Detect which cell encompasses the target text, then output its (x, y) center coordinate. 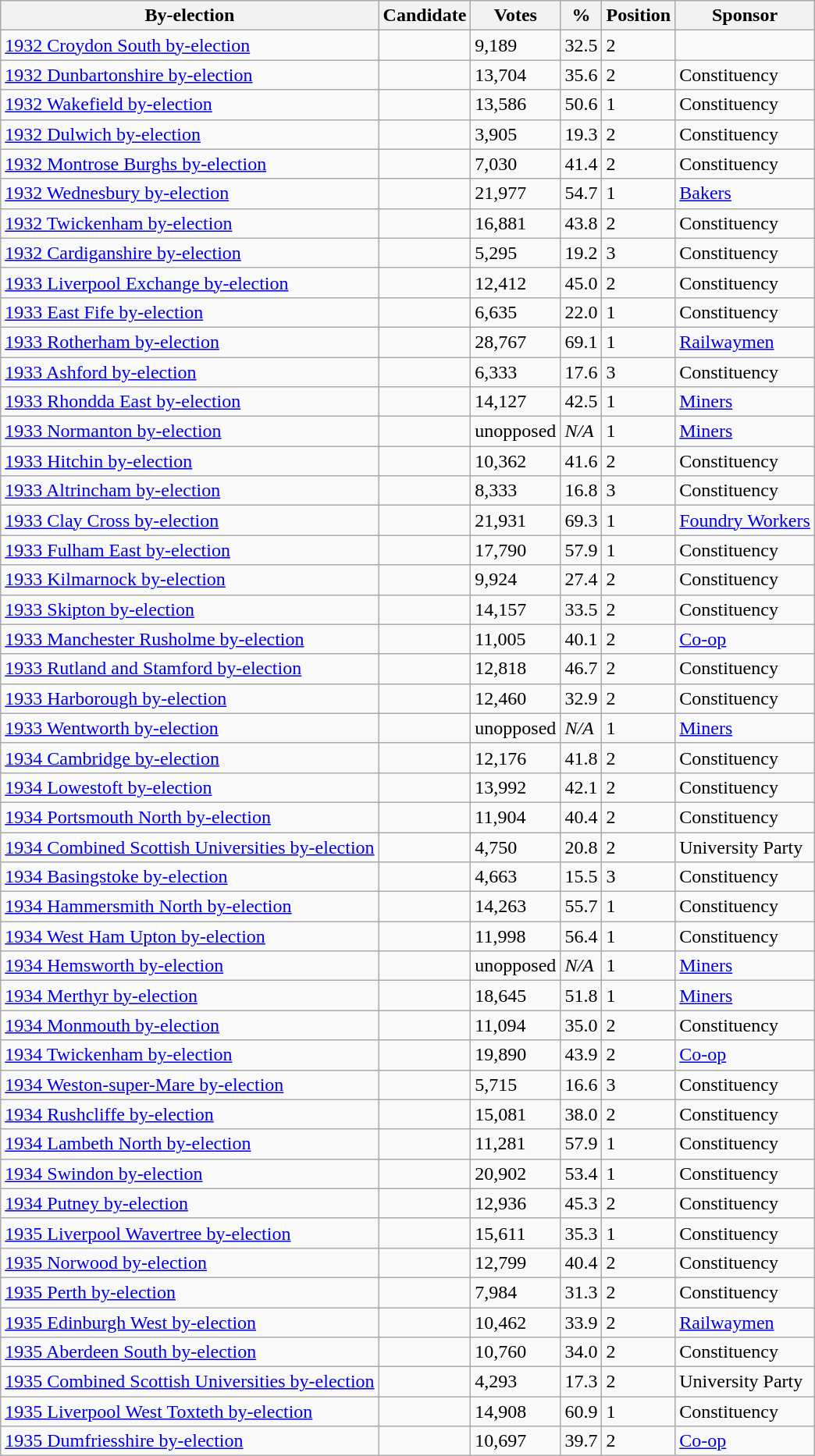
13,704 (515, 75)
1935 Dumfriesshire by-election (190, 1441)
1933 Kilmarnock by-election (190, 580)
1934 Twickenham by-election (190, 1055)
20,902 (515, 1174)
19.3 (581, 134)
38.0 (581, 1114)
1932 Wednesbury by-election (190, 194)
1934 Swindon by-election (190, 1174)
1935 Edinburgh West by-election (190, 1323)
Foundry Workers (745, 520)
1934 Hemsworth by-election (190, 966)
32.5 (581, 45)
Position (639, 16)
15,611 (515, 1233)
12,818 (515, 669)
10,462 (515, 1323)
12,176 (515, 758)
32.9 (581, 698)
40.1 (581, 639)
1932 Cardiganshire by-election (190, 253)
19,890 (515, 1055)
1934 Rushcliffe by-election (190, 1114)
43.9 (581, 1055)
4,750 (515, 847)
1932 Montrose Burghs by-election (190, 164)
1933 Harborough by-election (190, 698)
1935 Liverpool Wavertree by-election (190, 1233)
45.0 (581, 282)
56.4 (581, 936)
By-election (190, 16)
42.5 (581, 402)
1933 Manchester Rusholme by-election (190, 639)
41.8 (581, 758)
4,663 (515, 877)
1934 Basingstoke by-election (190, 877)
9,189 (515, 45)
20.8 (581, 847)
28,767 (515, 342)
15,081 (515, 1114)
60.9 (581, 1412)
51.8 (581, 996)
1935 Norwood by-election (190, 1262)
1934 Putney by-election (190, 1203)
Sponsor (745, 16)
1932 Wakefield by-election (190, 105)
4,293 (515, 1382)
33.5 (581, 609)
16.8 (581, 491)
43.8 (581, 223)
34.0 (581, 1352)
1934 Merthyr by-election (190, 996)
16.6 (581, 1085)
1933 Clay Cross by-election (190, 520)
41.4 (581, 164)
33.9 (581, 1323)
16,881 (515, 223)
35.0 (581, 1025)
1934 Hammersmith North by-election (190, 907)
1935 Perth by-election (190, 1292)
39.7 (581, 1441)
17.6 (581, 372)
Bakers (745, 194)
35.6 (581, 75)
53.4 (581, 1174)
21,931 (515, 520)
1934 Portsmouth North by-election (190, 817)
10,697 (515, 1441)
1933 Normanton by-election (190, 431)
1933 Wentworth by-election (190, 728)
18,645 (515, 996)
5,295 (515, 253)
1933 Rutland and Stamford by-election (190, 669)
11,094 (515, 1025)
14,157 (515, 609)
22.0 (581, 312)
1935 Aberdeen South by-election (190, 1352)
17.3 (581, 1382)
1932 Croydon South by-election (190, 45)
1932 Twickenham by-election (190, 223)
12,936 (515, 1203)
12,460 (515, 698)
46.7 (581, 669)
27.4 (581, 580)
35.3 (581, 1233)
13,992 (515, 787)
1934 Monmouth by-election (190, 1025)
1934 Lambeth North by-election (190, 1144)
69.1 (581, 342)
41.6 (581, 461)
8,333 (515, 491)
31.3 (581, 1292)
21,977 (515, 194)
50.6 (581, 105)
10,760 (515, 1352)
% (581, 16)
3,905 (515, 134)
1935 Combined Scottish Universities by-election (190, 1382)
17,790 (515, 550)
45.3 (581, 1203)
1933 East Fife by-election (190, 312)
1933 Fulham East by-election (190, 550)
54.7 (581, 194)
7,030 (515, 164)
11,281 (515, 1144)
11,998 (515, 936)
10,362 (515, 461)
6,635 (515, 312)
Votes (515, 16)
14,263 (515, 907)
5,715 (515, 1085)
1934 Lowestoft by-election (190, 787)
1934 West Ham Upton by-election (190, 936)
1932 Dulwich by-election (190, 134)
1935 Liverpool West Toxteth by-election (190, 1412)
11,005 (515, 639)
9,924 (515, 580)
1933 Rotherham by-election (190, 342)
7,984 (515, 1292)
1933 Skipton by-election (190, 609)
1934 Weston-super-Mare by-election (190, 1085)
1934 Combined Scottish Universities by-election (190, 847)
1933 Hitchin by-election (190, 461)
1933 Altrincham by-election (190, 491)
12,799 (515, 1262)
19.2 (581, 253)
1933 Rhondda East by-election (190, 402)
42.1 (581, 787)
55.7 (581, 907)
13,586 (515, 105)
1932 Dunbartonshire by-election (190, 75)
69.3 (581, 520)
Candidate (425, 16)
14,908 (515, 1412)
11,904 (515, 817)
14,127 (515, 402)
6,333 (515, 372)
12,412 (515, 282)
1933 Ashford by-election (190, 372)
1934 Cambridge by-election (190, 758)
1933 Liverpool Exchange by-election (190, 282)
15.5 (581, 877)
